Search for the cell housing the specified text and yield its [x, y] center coordinate. 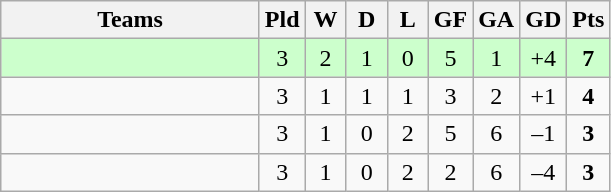
Pts [588, 20]
4 [588, 96]
Teams [130, 20]
GA [496, 20]
W [326, 20]
+1 [544, 96]
7 [588, 58]
L [408, 20]
–1 [544, 134]
D [366, 20]
+4 [544, 58]
GD [544, 20]
–4 [544, 172]
Pld [282, 20]
GF [450, 20]
